From the cell containing the given text, extract its center point as (X, Y) coordinate. 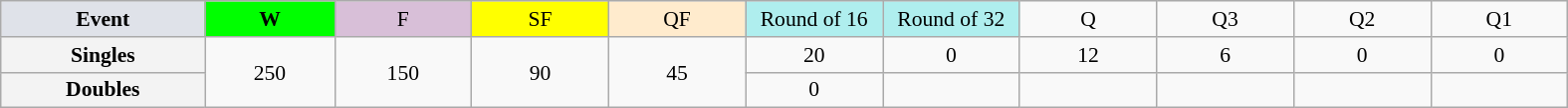
Singles (104, 55)
Q3 (1226, 19)
W (270, 19)
Q (1088, 19)
Event (104, 19)
Q2 (1362, 19)
Q1 (1499, 19)
150 (403, 72)
90 (541, 72)
Round of 32 (951, 19)
Round of 16 (814, 19)
20 (814, 55)
250 (270, 72)
Doubles (104, 90)
45 (677, 72)
12 (1088, 55)
QF (677, 19)
6 (1226, 55)
F (403, 19)
SF (541, 19)
